Provide the [X, Y] coordinate of the cell's center where the given text is located.  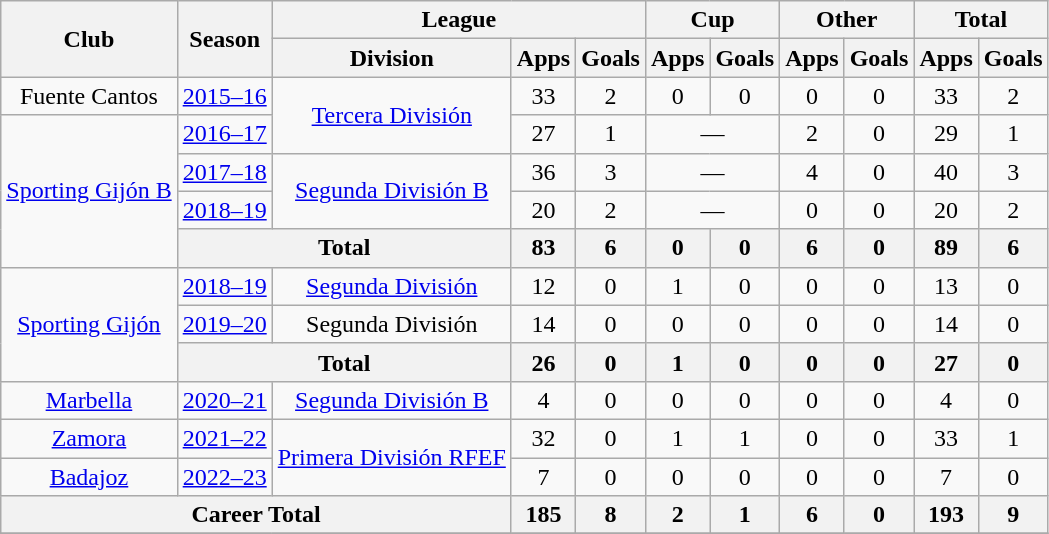
2019–20 [224, 324]
Fuente Cantos [89, 96]
Season [224, 39]
2022–23 [224, 477]
36 [543, 172]
2016–17 [224, 134]
Zamora [89, 438]
2015–16 [224, 96]
32 [543, 438]
2017–18 [224, 172]
Sporting Gijón [89, 324]
185 [543, 515]
13 [946, 286]
Other [847, 20]
Sporting Gijón B [89, 191]
Marbella [89, 400]
29 [946, 134]
2021–22 [224, 438]
Badajoz [89, 477]
40 [946, 172]
26 [543, 362]
Cup [712, 20]
9 [1013, 515]
12 [543, 286]
8 [611, 515]
Primera División RFEF [392, 457]
2020–21 [224, 400]
Division [392, 58]
League [458, 20]
89 [946, 248]
Tercera División [392, 115]
83 [543, 248]
Club [89, 39]
Career Total [256, 515]
193 [946, 515]
